Return the (X, Y) coordinate for the center point of the cell that contains the specified text.  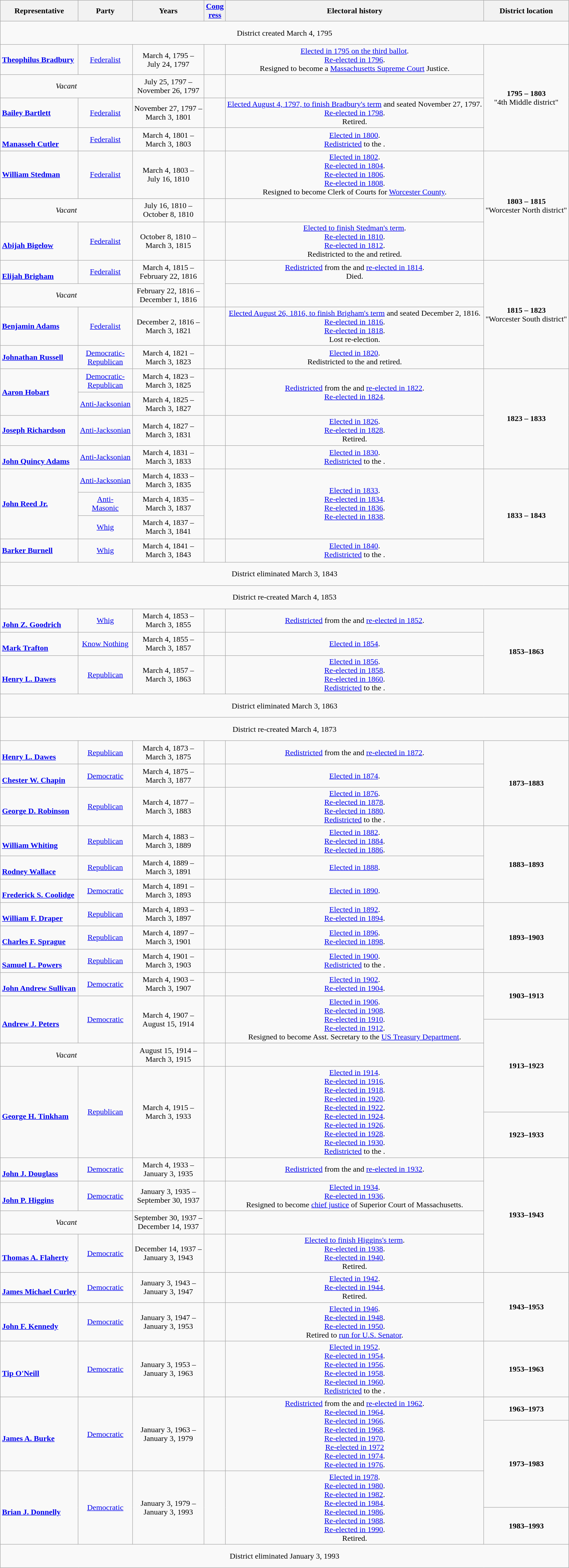
Redistricted from the and re-elected in 1872. (355, 752)
Elected in 1906.Re-elected in 1908.Re-elected in 1910.Re-elected in 1912.Resigned to become Asst. Secretary to the US Treasury Department. (355, 1019)
Years (168, 11)
March 4, 1883 –March 3, 1889 (168, 841)
William Stedman (39, 175)
Elected in 1890. (355, 891)
1873–1883 (526, 783)
George D. Robinson (39, 806)
John Reed Jr. (39, 504)
Elected in 1902.Re-elected in 1904. (355, 984)
Elected in 1892.Re-elected in 1894. (355, 914)
Elected in 1826.Re-elected in 1828.Retired. (355, 430)
Charles F. Sprague (39, 937)
Mark Trafton (39, 644)
Benjamin Adams (39, 326)
Redistricted from the and re-elected in 1822.Re-elected in 1824. (355, 392)
March 4, 1915 –March 3, 1933 (168, 1112)
1963–1973 (526, 1409)
March 4, 1893 –March 3, 1897 (168, 914)
Barker Burnell (39, 550)
Redistricted from the and re-elected in 1814.Died. (355, 272)
March 4, 1857 –March 3, 1863 (168, 675)
March 4, 1837 –March 3, 1841 (168, 527)
Elected in 1856.Re-elected in 1858.Re-elected in 1860.Redistricted to the . (355, 675)
Know Nothing (105, 644)
John P. Higgins (39, 1196)
District eliminated March 3, 1843 (285, 574)
William Whiting (39, 841)
District eliminated January 3, 1993 (285, 1556)
Redistricted from the and re-elected in 1932. (355, 1169)
January 3, 1943 –January 3, 1947 (168, 1288)
1923–1933 (526, 1135)
September 30, 1937 –December 14, 1937 (168, 1223)
January 3, 1963 –January 3, 1979 (168, 1434)
Elected in 1934.Re-elected in 1936.Resigned to become chief justice of Superior Court of Massachusetts. (355, 1196)
John Z. Goodrich (39, 620)
Elected in 1942.Re-elected in 1944.Retired. (355, 1288)
Elected in 1820.Redistricted to the and retired. (355, 357)
July 25, 1797 –November 26, 1797 (168, 86)
1823 – 1833 (526, 419)
Elected in 1874. (355, 776)
March 4, 1803 –July 16, 1810 (168, 175)
Elected August 26, 1816, to finish Brigham's term and seated December 2, 1816.Re-elected in 1816.Re-elected in 1818.Lost re-election. (355, 326)
Congress (215, 11)
John Andrew Sullivan (39, 984)
Elected in 1896.Re-elected in 1898. (355, 937)
1795 – 1803"4th Middle district" (526, 98)
District re-created March 4, 1853 (285, 597)
August 15, 1914 –March 3, 1915 (168, 1055)
March 4, 1897 –March 3, 1901 (168, 937)
Elected August 4, 1797, to finish Bradbury's term and seated November 27, 1797.Re-elected in 1798.Retired. (355, 113)
1883–1893 (526, 864)
Elected to finish Higgins's term.Re-elected in 1938.Re-elected in 1940.Retired. (355, 1254)
1833 – 1843 (526, 515)
March 4, 1825 –March 3, 1827 (168, 404)
1913–1923 (526, 1066)
Chester W. Chapin (39, 776)
March 4, 1891 –March 3, 1893 (168, 891)
William F. Draper (39, 914)
Brian J. Donnelly (39, 1508)
1903–1913 (526, 996)
1953–1963 (526, 1369)
March 4, 1903 –March 3, 1907 (168, 984)
Elected in 1882.Re-elected in 1884.Re-elected in 1886. (355, 841)
Elected in 1946.Re-elected in 1948.Re-elected in 1950.Retired to run for U.S. Senator. (355, 1322)
March 4, 1823 –March 3, 1825 (168, 380)
1815 – 1823"Worcester South district" (526, 314)
Bailey Bartlett (39, 113)
February 22, 1816 –December 1, 1816 (168, 295)
Elected in 1840.Redistricted to the . (355, 550)
Electoral history (355, 11)
1943–1953 (526, 1307)
March 4, 1855 –March 3, 1857 (168, 644)
Elected in 1854. (355, 644)
October 8, 1810 –March 3, 1815 (168, 241)
Frederick S. Coolidge (39, 891)
John F. Kennedy (39, 1322)
James A. Burke (39, 1434)
District re-created March 4, 1873 (285, 729)
Samuel L. Powers (39, 961)
December 14, 1937 –January 3, 1943 (168, 1254)
March 4, 1933 –January 3, 1935 (168, 1169)
Tip O'Neill (39, 1369)
March 4, 1841 –March 3, 1843 (168, 550)
Elected in 1795 on the third ballot.Re-elected in 1796.Resigned to become a Massachusetts Supreme Court Justice. (355, 60)
District eliminated March 3, 1863 (285, 706)
James Michael Curley (39, 1288)
1803 – 1815"Worcester North district" (526, 205)
Elected to finish Stedman's term.Re-elected in 1810.Re-elected in 1812.Redistricted to the and retired. (355, 241)
Elected in 1876.Re-elected in 1878.Re-elected in 1880.Redistricted to the . (355, 806)
March 4, 1821 –March 3, 1823 (168, 357)
John Quincy Adams (39, 457)
March 4, 1875 –March 3, 1877 (168, 776)
March 4, 1833 –March 3, 1835 (168, 480)
1933–1943 (526, 1215)
Elected in 1800.Redistricted to the . (355, 139)
March 4, 1877 –March 3, 1883 (168, 806)
Elected in 1802.Re-elected in 1804.Re-elected in 1806.Re-elected in 1808.Resigned to become Clerk of Courts for Worcester County. (355, 175)
December 2, 1816 –March 3, 1821 (168, 326)
1983–1993 (526, 1526)
Aaron Hobart (39, 392)
March 4, 1889 –March 3, 1891 (168, 867)
Elected in 1888. (355, 867)
Johnathan Russell (39, 357)
November 27, 1797 –March 3, 1801 (168, 113)
Rodney Wallace (39, 867)
March 4, 1827 –March 3, 1831 (168, 430)
Redistricted from the and re-elected in 1852. (355, 620)
January 3, 1979 –January 3, 1993 (168, 1508)
1973–1983 (526, 1464)
Elected in 1900.Redistricted to the . (355, 961)
January 3, 1947 –January 3, 1953 (168, 1322)
Andrew J. Peters (39, 1019)
Elected in 1830.Redistricted to the . (355, 457)
Joseph Richardson (39, 430)
March 4, 1873 –March 3, 1875 (168, 752)
District location (526, 11)
Representative (39, 11)
George H. Tinkham (39, 1112)
District created March 4, 1795 (285, 33)
Party (105, 11)
March 4, 1901 –March 3, 1903 (168, 961)
March 4, 1801 –March 3, 1803 (168, 139)
Elected in 1833.Re-elected in 1834.Re-elected in 1836.Re-elected in 1838. (355, 504)
Anti-Masonic (105, 504)
Elected in 1978.Re-elected in 1980.Re-elected in 1982.Re-elected in 1984.Re-elected in 1986.Re-elected in 1988.Re-elected in 1990.Retired. (355, 1508)
March 4, 1831 –March 3, 1833 (168, 457)
March 4, 1835 –March 3, 1837 (168, 504)
March 4, 1853 –March 3, 1855 (168, 620)
Manasseh Cutler (39, 139)
July 16, 1810 –October 8, 1810 (168, 210)
January 3, 1935 –September 30, 1937 (168, 1196)
March 4, 1907 –August 15, 1914 (168, 1019)
March 4, 1815 –February 22, 1816 (168, 272)
1893–1903 (526, 937)
Abijah Bigelow (39, 241)
Elijah Brigham (39, 272)
January 3, 1953 –January 3, 1963 (168, 1369)
Elected in 1952.Re-elected in 1954.Re-elected in 1956.Re-elected in 1958.Re-elected in 1960.Redistricted to the . (355, 1369)
John J. Douglass (39, 1169)
1853–1863 (526, 651)
March 4, 1795 –July 24, 1797 (168, 60)
Thomas A. Flaherty (39, 1254)
Theophilus Bradbury (39, 60)
